Pinpoint the cell where the given text exists, returning its (x, y) midpoint coordinate. 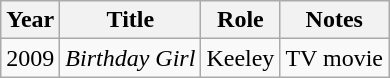
Role (240, 20)
Birthday Girl (130, 58)
TV movie (334, 58)
Notes (334, 20)
2009 (30, 58)
Keeley (240, 58)
Title (130, 20)
Year (30, 20)
